Find where the given text appears and provide that cell's center as [X, Y] coordinate. 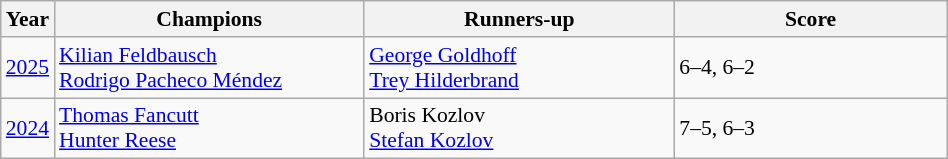
2024 [28, 128]
Boris Kozlov Stefan Kozlov [519, 128]
Kilian Feldbausch Rodrigo Pacheco Méndez [209, 68]
2025 [28, 68]
Year [28, 19]
6–4, 6–2 [810, 68]
7–5, 6–3 [810, 128]
Runners-up [519, 19]
Champions [209, 19]
Score [810, 19]
Thomas Fancutt Hunter Reese [209, 128]
George Goldhoff Trey Hilderbrand [519, 68]
